Determine the (X, Y) coordinate at the center of the cell enclosing the given text.  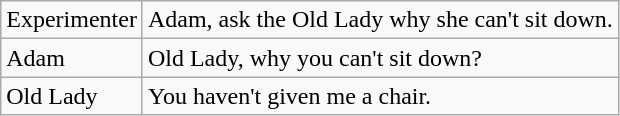
Old Lady (72, 96)
You haven't given me a chair. (380, 96)
Adam (72, 58)
Old Lady, why you can't sit down? (380, 58)
Experimenter (72, 20)
Adam, ask the Old Lady why she can't sit down. (380, 20)
